From the cell containing the given text, extract its center point as (x, y) coordinate. 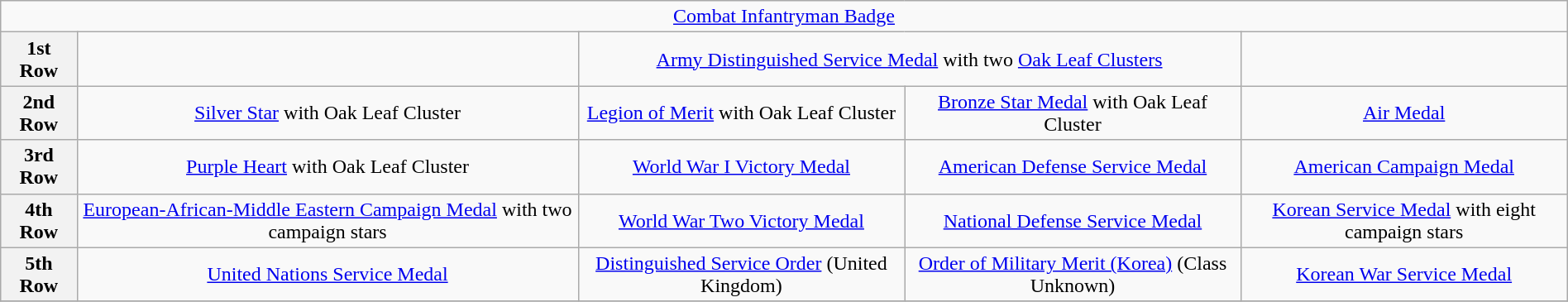
Korean War Service Medal (1404, 275)
3rd Row (39, 167)
Combat Infantryman Badge (784, 17)
World War Two Victory Medal (741, 220)
Silver Star with Oak Leaf Cluster (327, 113)
2nd Row (39, 113)
United Nations Service Medal (327, 275)
World War I Victory Medal (741, 167)
Army Distinguished Service Medal with two Oak Leaf Clusters (910, 60)
Distinguished Service Order (United Kingdom) (741, 275)
Legion of Merit with Oak Leaf Cluster (741, 113)
American Defense Service Medal (1073, 167)
Air Medal (1404, 113)
1st Row (39, 60)
Order of Military Merit (Korea) (Class Unknown) (1073, 275)
Korean Service Medal with eight campaign stars (1404, 220)
Bronze Star Medal with Oak Leaf Cluster (1073, 113)
4th Row (39, 220)
5th Row (39, 275)
National Defense Service Medal (1073, 220)
American Campaign Medal (1404, 167)
Purple Heart with Oak Leaf Cluster (327, 167)
European-African-Middle Eastern Campaign Medal with two campaign stars (327, 220)
